Return [x, y] of the center of cell containing provided text 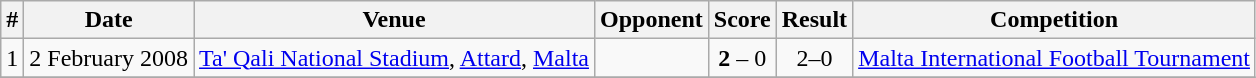
Competition [1054, 20]
Score [742, 20]
Malta International Football Tournament [1054, 58]
Ta' Qali National Stadium, Attard, Malta [394, 58]
2 – 0 [742, 58]
2 February 2008 [109, 58]
Date [109, 20]
1 [12, 58]
2–0 [814, 58]
Opponent [652, 20]
# [12, 20]
Venue [394, 20]
Result [814, 20]
